Return (X, Y) of the center of cell containing provided text 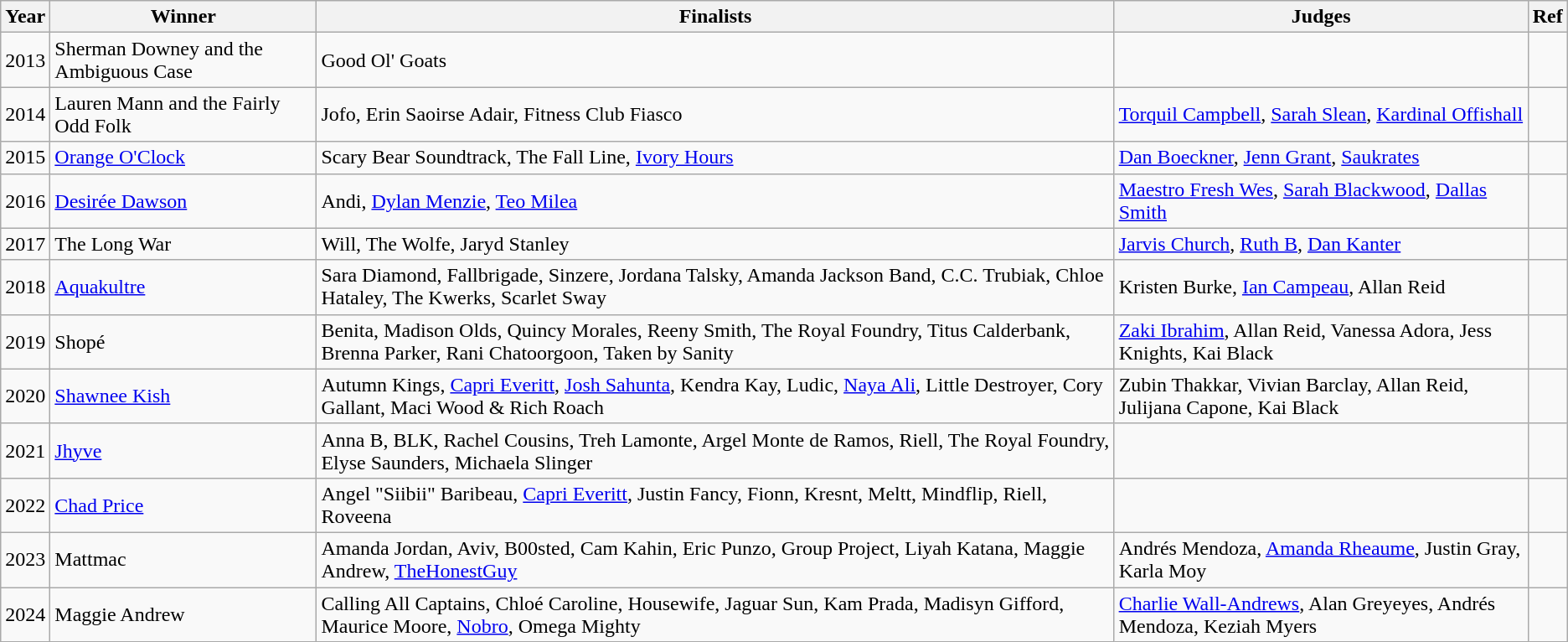
Chad Price (183, 505)
2023 (25, 560)
Sherman Downey and the Ambiguous Case (183, 60)
Charlie Wall-Andrews, Alan Greyeyes, Andrés Mendoza, Keziah Myers (1321, 614)
2021 (25, 451)
2015 (25, 158)
Desirée Dawson (183, 201)
Shopé (183, 342)
2019 (25, 342)
Andi, Dylan Menzie, Teo Milea (715, 201)
Orange O'Clock (183, 158)
Lauren Mann and the Fairly Odd Folk (183, 114)
Amanda Jordan, Aviv, B00sted, Cam Kahin, Eric Punzo, Group Project, Liyah Katana, Maggie Andrew, TheHonestGuy (715, 560)
Anna B, BLK, Rachel Cousins, Treh Lamonte, Argel Monte de Ramos, Riell, The Royal Foundry, Elyse Saunders, Michaela Slinger (715, 451)
2016 (25, 201)
Jarvis Church, Ruth B, Dan Kanter (1321, 244)
Jofo, Erin Saoirse Adair, Fitness Club Fiasco (715, 114)
Good Ol' Goats (715, 60)
Will, The Wolfe, Jaryd Stanley (715, 244)
2017 (25, 244)
Ref (1548, 17)
Maestro Fresh Wes, Sarah Blackwood, Dallas Smith (1321, 201)
Angel "Siibii" Baribeau, Capri Everitt, Justin Fancy, Fionn, Kresnt, Meltt, Mindflip, Riell, Roveena (715, 505)
2024 (25, 614)
Maggie Andrew (183, 614)
Benita, Madison Olds, Quincy Morales, Reeny Smith, The Royal Foundry, Titus Calderbank, Brenna Parker, Rani Chatoorgoon, Taken by Sanity (715, 342)
Judges (1321, 17)
Jhyve (183, 451)
Zubin Thakkar, Vivian Barclay, Allan Reid, Julijana Capone, Kai Black (1321, 396)
2020 (25, 396)
Andrés Mendoza, Amanda Rheaume, Justin Gray, Karla Moy (1321, 560)
2014 (25, 114)
Winner (183, 17)
Torquil Campbell, Sarah Slean, Kardinal Offishall (1321, 114)
Shawnee Kish (183, 396)
Mattmac (183, 560)
Zaki Ibrahim, Allan Reid, Vanessa Adora, Jess Knights, Kai Black (1321, 342)
Scary Bear Soundtrack, The Fall Line, Ivory Hours (715, 158)
Sara Diamond, Fallbrigade, Sinzere, Jordana Talsky, Amanda Jackson Band, C.C. Trubiak, Chloe Hataley, The Kwerks, Scarlet Sway (715, 287)
Aquakultre (183, 287)
Kristen Burke, Ian Campeau, Allan Reid (1321, 287)
2013 (25, 60)
Finalists (715, 17)
The Long War (183, 244)
Dan Boeckner, Jenn Grant, Saukrates (1321, 158)
Autumn Kings, Capri Everitt, Josh Sahunta, Kendra Kay, Ludic, Naya Ali, Little Destroyer, Cory Gallant, Maci Wood & Rich Roach (715, 396)
Year (25, 17)
Calling All Captains, Chloé Caroline, Housewife, Jaguar Sun, Kam Prada, Madisyn Gifford, Maurice Moore, Nobro, Omega Mighty (715, 614)
2018 (25, 287)
2022 (25, 505)
